For the text-containing cell, return its midpoint in [x, y] coordinate format. 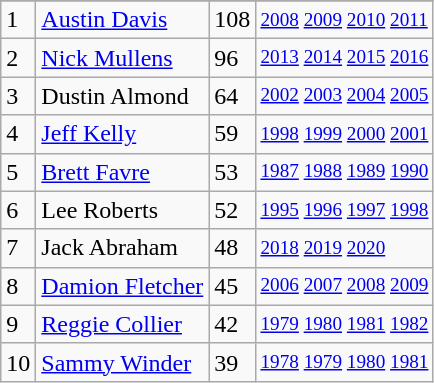
6 [18, 210]
96 [232, 58]
1 [18, 20]
9 [18, 324]
Jeff Kelly [122, 134]
Nick Mullens [122, 58]
10 [18, 362]
4 [18, 134]
48 [232, 248]
1978 1979 1980 1981 [344, 362]
3 [18, 96]
108 [232, 20]
45 [232, 286]
1987 1988 1989 1990 [344, 172]
2002 2003 2004 2005 [344, 96]
1995 1996 1997 1998 [344, 210]
2006 2007 2008 2009 [344, 286]
Sammy Winder [122, 362]
Reggie Collier [122, 324]
53 [232, 172]
52 [232, 210]
Damion Fletcher [122, 286]
1998 1999 2000 2001 [344, 134]
42 [232, 324]
2013 2014 2015 2016 [344, 58]
Lee Roberts [122, 210]
2018 2019 2020 [344, 248]
5 [18, 172]
1979 1980 1981 1982 [344, 324]
Austin Davis [122, 20]
2 [18, 58]
Dustin Almond [122, 96]
8 [18, 286]
39 [232, 362]
7 [18, 248]
Brett Favre [122, 172]
2008 2009 2010 2011 [344, 20]
59 [232, 134]
64 [232, 96]
Jack Abraham [122, 248]
